Scan for the cell matching the given text and deliver its [x, y] coordinate at center. 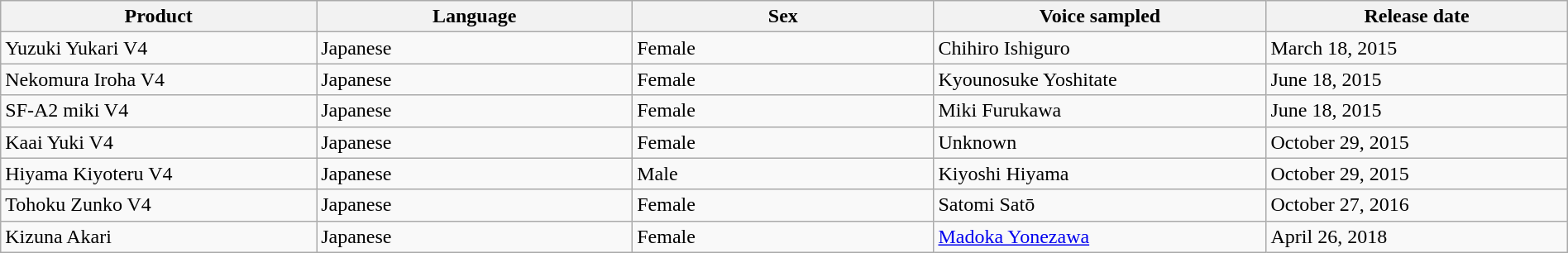
SF-A2 miki V4 [159, 111]
Yuzuki Yukari V4 [159, 48]
Kizuna Akari [159, 236]
Tohoku Zunko V4 [159, 205]
Miki Furukawa [1100, 111]
Hiyama Kiyoteru V4 [159, 174]
Language [475, 17]
Sex [783, 17]
Voice sampled [1100, 17]
Satomi Satō [1100, 205]
March 18, 2015 [1417, 48]
Product [159, 17]
April 26, 2018 [1417, 236]
Nekomura Iroha V4 [159, 79]
October 27, 2016 [1417, 205]
Kyounosuke Yoshitate [1100, 79]
Kiyoshi Hiyama [1100, 174]
Release date [1417, 17]
Unknown [1100, 142]
Madoka Yonezawa [1100, 236]
Kaai Yuki V4 [159, 142]
Male [783, 174]
Chihiro Ishiguro [1100, 48]
